Search for the cell housing the specified text and yield its [x, y] center coordinate. 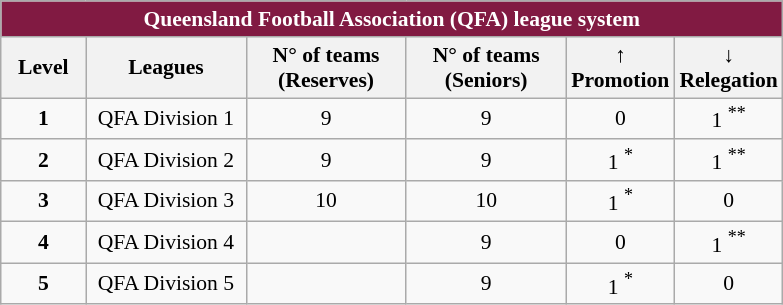
QFA Division 3 [166, 202]
Leagues [166, 68]
QFA Division 1 [166, 118]
N° of teams(Seniors) [486, 68]
2 [44, 160]
1 [44, 118]
Queensland Football Association (QFA) league system [392, 19]
4 [44, 242]
Level [44, 68]
QFA Division 2 [166, 160]
↓ Relegation [728, 68]
QFA Division 4 [166, 242]
5 [44, 284]
3 [44, 202]
↑ Promotion [620, 68]
QFA Division 5 [166, 284]
N° of teams(Reserves) [326, 68]
